Output the [x, y] coordinate of the center of the cell containing the given text.  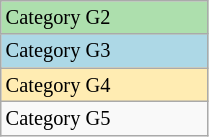
Category G5 [104, 118]
Category G3 [104, 51]
Category G2 [104, 17]
Category G4 [104, 85]
